Pinpoint the cell where the given text exists, returning its [X, Y] midpoint coordinate. 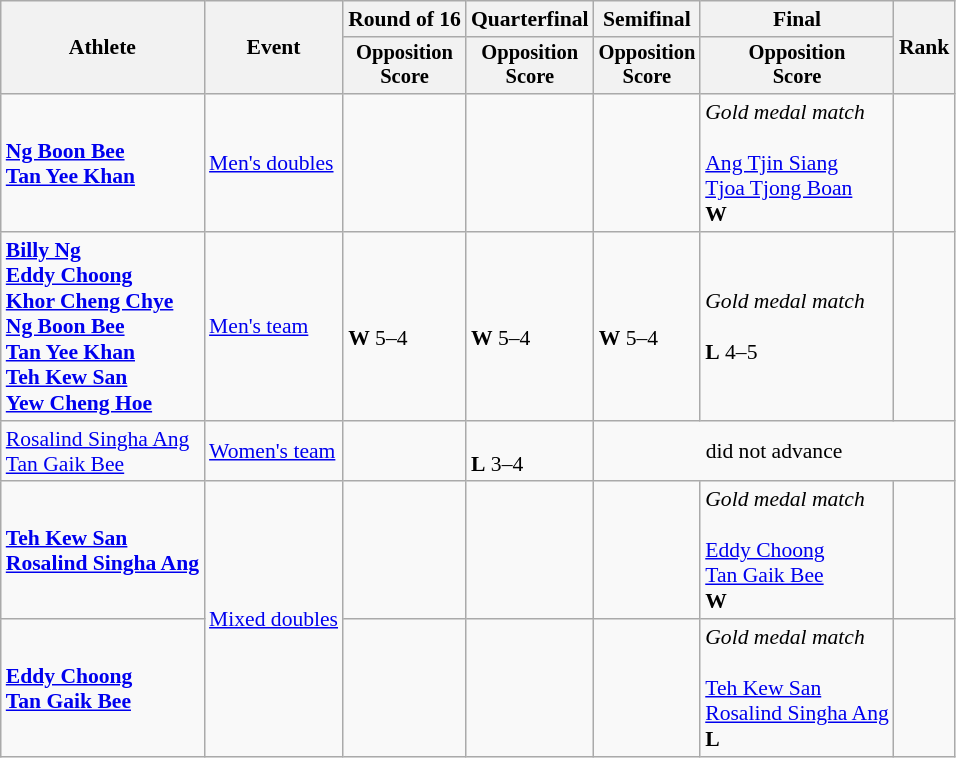
Teh Kew SanRosalind Singha Ang [102, 551]
Rank [924, 48]
Women's team [274, 452]
Ng Boon BeeTan Yee Khan [102, 163]
Men's team [274, 326]
Event [274, 48]
Billy NgEddy ChoongKhor Cheng ChyeNg Boon BeeTan Yee KhanTeh Kew SanYew Cheng Hoe [102, 326]
Gold medal matchAng Tjin SiangTjoa Tjong BoanW [797, 163]
Rosalind Singha AngTan Gaik Bee [102, 452]
Quarterfinal [530, 19]
Men's doubles [274, 163]
Athlete [102, 48]
L 3–4 [530, 452]
Final [797, 19]
did not advance [774, 452]
Gold medal matchTeh Kew SanRosalind Singha AngL [797, 688]
Round of 16 [404, 19]
Gold medal matchEddy ChoongTan Gaik BeeW [797, 551]
Semifinal [648, 19]
Eddy ChoongTan Gaik Bee [102, 688]
Mixed doubles [274, 620]
Gold medal matchL 4–5 [797, 326]
